Extract the [x, y] coordinate from the center of the cell holding the provided text.  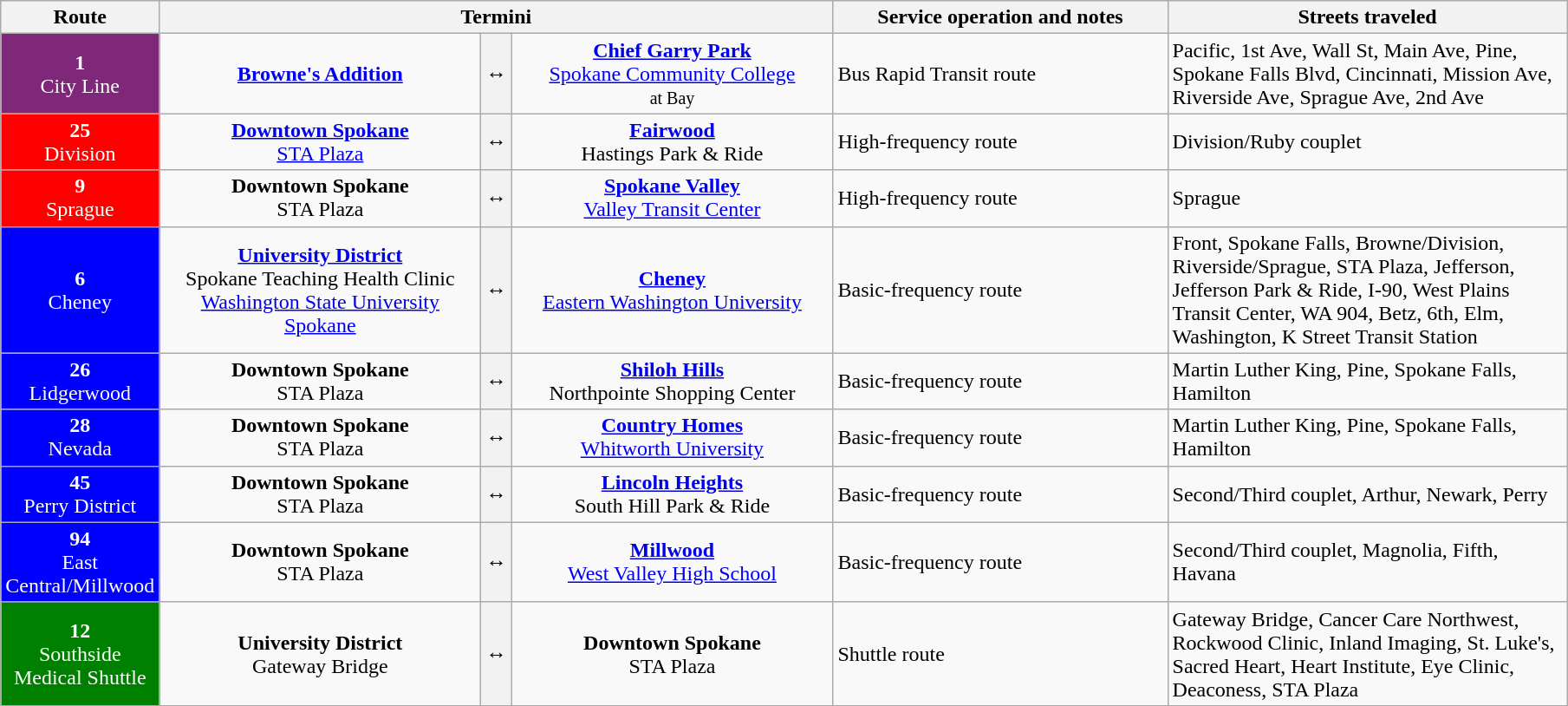
Service operation and notes [1000, 17]
94East Central/Millwood [80, 562]
Spokane ValleyValley Transit Center [673, 198]
Second/Third couplet, Magnolia, Fifth, Havana [1368, 562]
Pacific, 1st Ave, Wall St, Main Ave, Pine, Spokane Falls Blvd, Cincinnati, Mission Ave, Riverside Ave, Sprague Ave, 2nd Ave [1368, 74]
FairwoodHastings Park & Ride [673, 142]
Termini [496, 17]
Chief Garry ParkSpokane Community Collegeat Bay [673, 74]
Sprague [1368, 198]
12Southside Medical Shuttle [80, 654]
Second/Third couplet, Arthur, Newark, Perry [1368, 494]
Shiloh Hills Northpointe Shopping Center [673, 382]
Shuttle route [1000, 654]
CheneyEastern Washington University [673, 290]
6Cheney [80, 290]
Bus Rapid Transit route [1000, 74]
Route [80, 17]
9Sprague [80, 198]
1City Line [80, 74]
University District Gateway Bridge [321, 654]
25Division [80, 142]
26Lidgerwood [80, 382]
Streets traveled [1368, 17]
MillwoodWest Valley High School [673, 562]
28Nevada [80, 437]
Downtown SpokaneSTA Plaza [673, 654]
Lincoln HeightsSouth Hill Park & Ride [673, 494]
Country Homes Whitworth University [673, 437]
45Perry District [80, 494]
Division/Ruby couplet [1368, 142]
University DistrictSpokane Teaching Health ClinicWashington State University Spokane [321, 290]
Browne's Addition [321, 74]
Gateway Bridge, Cancer Care Northwest, Rockwood Clinic, Inland Imaging, St. Luke's, Sacred Heart, Heart Institute, Eye Clinic, Deaconess, STA Plaza [1368, 654]
